Locate the cell with the specified text and output its [x, y] center coordinate. 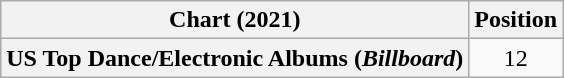
US Top Dance/Electronic Albums (Billboard) [235, 58]
Chart (2021) [235, 20]
12 [516, 58]
Position [516, 20]
